From the cell containing the given text, extract its center point as (X, Y) coordinate. 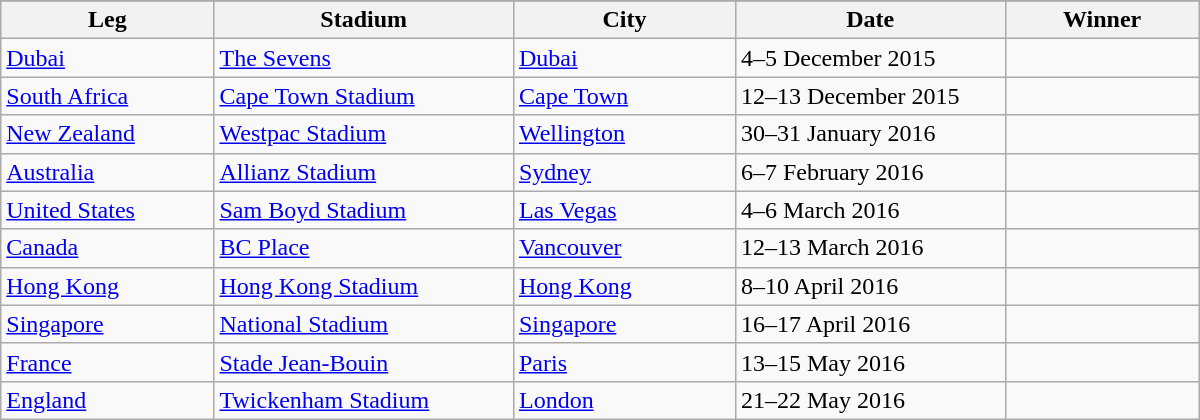
Hong Kong Stadium (364, 286)
6–7 February 2016 (870, 172)
Winner (1102, 20)
Australia (108, 172)
Westpac Stadium (364, 134)
12–13 March 2016 (870, 248)
United States (108, 210)
Canada (108, 248)
Sam Boyd Stadium (364, 210)
Las Vegas (624, 210)
Paris (624, 362)
30–31 January 2016 (870, 134)
France (108, 362)
4–6 March 2016 (870, 210)
Twickenham Stadium (364, 400)
Allianz Stadium (364, 172)
National Stadium (364, 324)
Cape Town Stadium (364, 96)
16–17 April 2016 (870, 324)
21–22 May 2016 (870, 400)
London (624, 400)
8–10 April 2016 (870, 286)
England (108, 400)
Wellington (624, 134)
Cape Town (624, 96)
Date (870, 20)
12–13 December 2015 (870, 96)
Stadium (364, 20)
The Sevens (364, 58)
13–15 May 2016 (870, 362)
City (624, 20)
Stade Jean-Bouin (364, 362)
Sydney (624, 172)
4–5 December 2015 (870, 58)
South Africa (108, 96)
New Zealand (108, 134)
Leg (108, 20)
Vancouver (624, 248)
BC Place (364, 248)
